Locate the cell with the specified text and output its [X, Y] center coordinate. 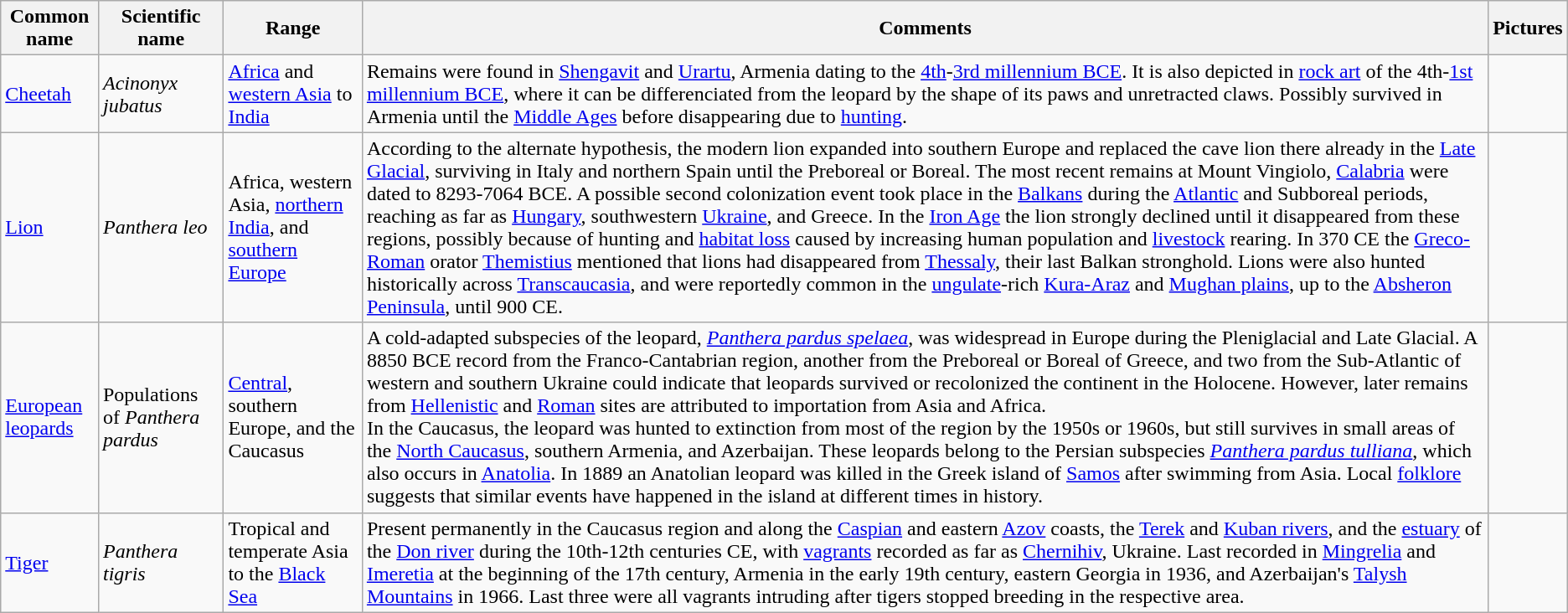
Tiger [50, 563]
Lion [50, 228]
European leopards [50, 417]
Acinonyx jubatus [161, 94]
Cheetah [50, 94]
Panthera leo [161, 228]
Range [293, 28]
Tropical and temperate Asia to the Black Sea [293, 563]
Pictures [1528, 28]
Populations of Panthera pardus [161, 417]
Common name [50, 28]
Africa and western Asia to India [293, 94]
Scientific name [161, 28]
Comments [925, 28]
Central, southern Europe, and the Caucasus [293, 417]
Panthera tigris [161, 563]
Africa, western Asia, northern India, and southern Europe [293, 228]
